Find where the given text appears and provide that cell's center as [x, y] coordinate. 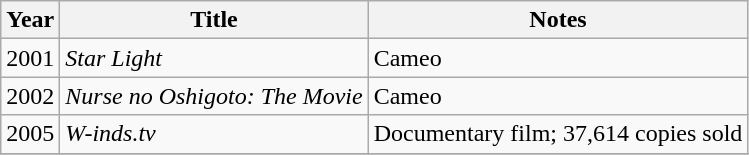
Year [30, 20]
Nurse no Oshigoto: The Movie [214, 96]
Documentary film; 37,614 copies sold [558, 134]
2002 [30, 96]
Title [214, 20]
2001 [30, 58]
W-inds.tv [214, 134]
Notes [558, 20]
Star Light [214, 58]
2005 [30, 134]
